Extract the (X, Y) coordinate from the center of the cell holding the provided text.  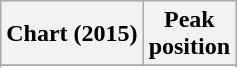
Chart (2015) (72, 34)
Peak position (189, 34)
